Determine the [x, y] coordinate at the center of the cell enclosing the given text.  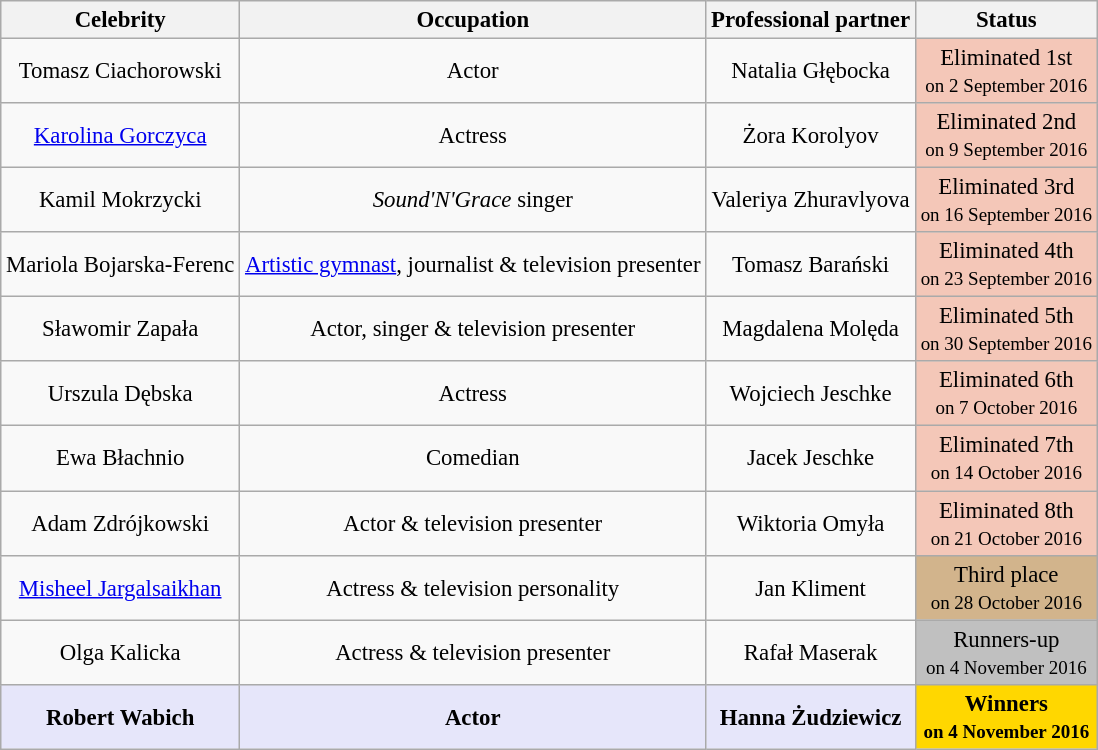
Actress & television personality [473, 588]
Winnerson 4 November 2016 [1006, 716]
Robert Wabich [120, 716]
Eliminated 3rdon 16 September 2016 [1006, 200]
Occupation [473, 20]
Actor & television presenter [473, 522]
Eliminated 6thon 7 October 2016 [1006, 394]
Urszula Dębska [120, 394]
Sound'N'Grace singer [473, 200]
Eliminated 1ston 2 September 2016 [1006, 70]
Actor, singer & television presenter [473, 330]
Celebrity [120, 20]
Eliminated 8thon 21 October 2016 [1006, 522]
Comedian [473, 458]
Sławomir Zapała [120, 330]
Jacek Jeschke [811, 458]
Eliminated 2ndon 9 September 2016 [1006, 136]
Valeriya Zhuravlyova [811, 200]
Jan Kliment [811, 588]
Ewa Błachnio [120, 458]
Misheel Jargalsaikhan [120, 588]
Eliminated 5thon 30 September 2016 [1006, 330]
Olga Kalicka [120, 652]
Actress & television presenter [473, 652]
Eliminated 4thon 23 September 2016 [1006, 264]
Tomasz Barański [811, 264]
Wiktoria Omyła [811, 522]
Rafał Maserak [811, 652]
Żora Korolyov [811, 136]
Magdalena Molęda [811, 330]
Tomasz Ciachorowski [120, 70]
Third placeon 28 October 2016 [1006, 588]
Professional partner [811, 20]
Natalia Głębocka [811, 70]
Mariola Bojarska-Ferenc [120, 264]
Karolina Gorczyca [120, 136]
Wojciech Jeschke [811, 394]
Status [1006, 20]
Artistic gymnast, journalist & television presenter [473, 264]
Hanna Żudziewicz [811, 716]
Adam Zdrójkowski [120, 522]
Runners-upon 4 November 2016 [1006, 652]
Kamil Mokrzycki [120, 200]
Eliminated 7thon 14 October 2016 [1006, 458]
